Pinpoint the cell where the given text exists, returning its [x, y] midpoint coordinate. 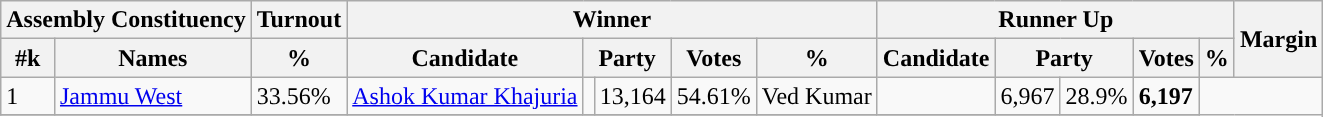
Names [152, 58]
Assembly Constituency [126, 20]
54.61% [714, 96]
#k [28, 58]
13,164 [632, 96]
Jammu West [152, 96]
Margin [1278, 39]
1 [28, 96]
6,967 [1028, 96]
Winner [612, 20]
Ashok Kumar Khajuria [465, 96]
6,197 [1166, 96]
33.56% [299, 96]
Turnout [299, 20]
Ved Kumar [816, 96]
28.9% [1096, 96]
Runner Up [1056, 20]
